Provide the (X, Y) coordinate of the cell's center where the given text is located.  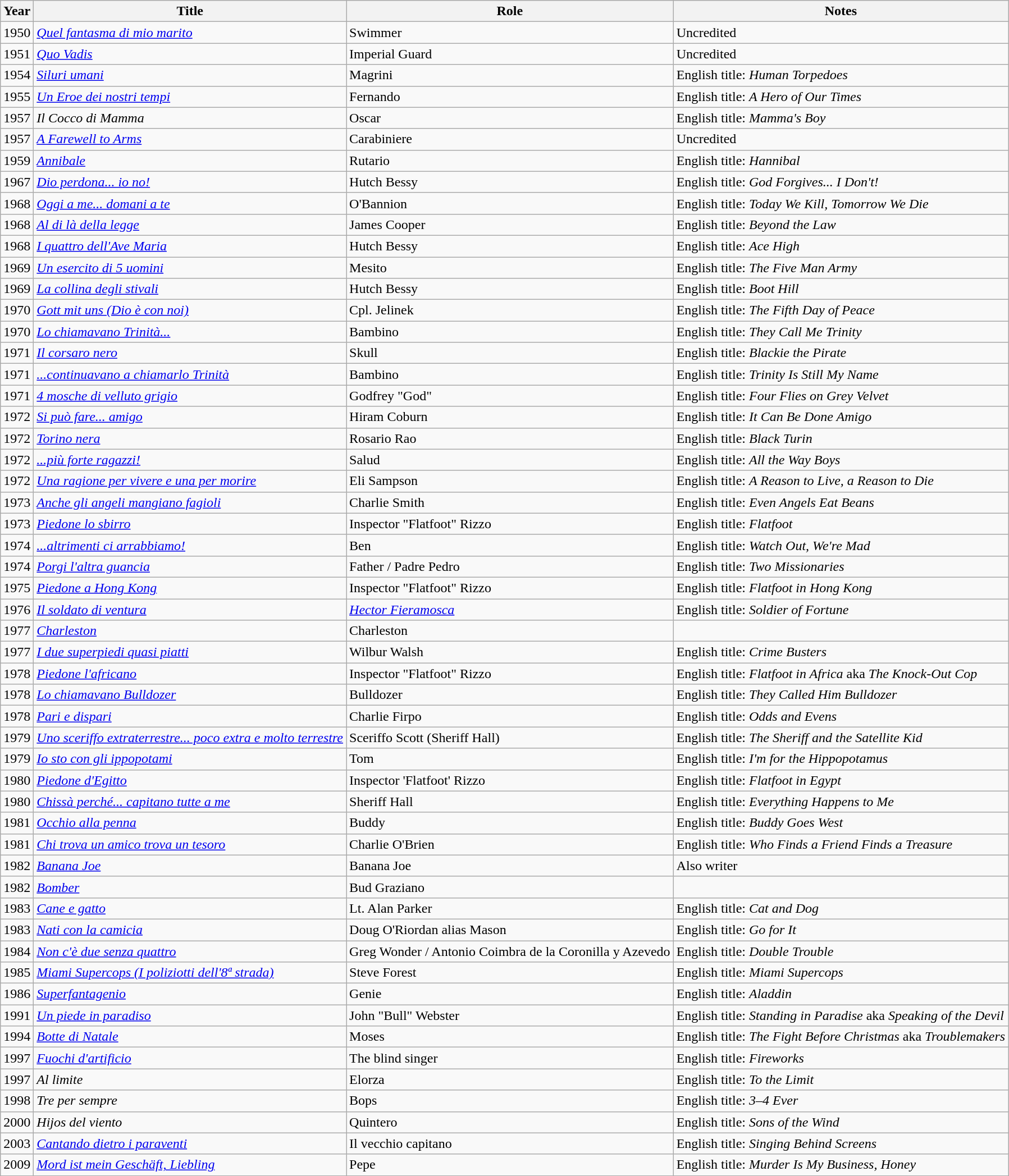
2000 (17, 1122)
Father / Padre Pedro (510, 566)
Carabiniere (510, 139)
James Cooper (510, 225)
...più forte ragazzi! (190, 460)
Oggi a me... domani a te (190, 203)
English title: Sons of the Wind (841, 1122)
1950 (17, 33)
Sceriffo Scott (Sheriff Hall) (510, 738)
Chi trova un amico trova un tesoro (190, 844)
English title: Black Turin (841, 438)
Skull (510, 353)
English title: Soldier of Fortune (841, 609)
Ben (510, 545)
Il corsaro nero (190, 353)
English title: A Reason to Live, a Reason to Die (841, 481)
Piedone d'Egitto (190, 780)
Al di là della legge (190, 225)
Piedone l'africano (190, 674)
1998 (17, 1101)
Rosario Rao (510, 438)
English title: Cat and Dog (841, 908)
Moses (510, 1037)
English title: Watch Out, We're Mad (841, 545)
Bops (510, 1101)
Torino nera (190, 438)
Hector Fieramosca (510, 609)
A Farewell to Arms (190, 139)
English title: Miami Supercops (841, 973)
Sheriff Hall (510, 802)
Miami Supercops (I poliziotti dell'8ª strada) (190, 973)
...continuavano a chiamarlo Trinità (190, 374)
Oscar (510, 118)
Inspector 'Flatfoot' Rizzo (510, 780)
Hiram Coburn (510, 417)
Cpl. Jelinek (510, 310)
English title: Four Flies on Grey Velvet (841, 396)
English title: The Five Man Army (841, 268)
Elorza (510, 1079)
English title: Trinity Is Still My Name (841, 374)
Si può fare... amigo (190, 417)
I due superpiedi quasi piatti (190, 652)
I quattro dell'Ave Maria (190, 246)
English title: Beyond the Law (841, 225)
English title: Flatfoot in Hong Kong (841, 588)
Un piede in paradiso (190, 1015)
Bulldozer (510, 695)
Chissà perché... capitano tutte a me (190, 802)
1976 (17, 609)
Superfantagenio (190, 994)
English title: They Called Him Bulldozer (841, 695)
Hijos del viento (190, 1122)
English title: Boot Hill (841, 289)
Tom (510, 759)
English title: The Fifth Day of Peace (841, 310)
English title: Murder Is My Business, Honey (841, 1165)
Charlie Smith (510, 502)
La collina degli stivali (190, 289)
English title: Who Finds a Friend Finds a Treasure (841, 844)
English title: The Sheriff and the Satellite Kid (841, 738)
2009 (17, 1165)
English title: The Fight Before Christmas aka Troublemakers (841, 1037)
Io sto con gli ippopotami (190, 759)
Genie (510, 994)
Wilbur Walsh (510, 652)
Role (510, 11)
English title: Crime Busters (841, 652)
Year (17, 11)
Anche gli angeli mangiano fagioli (190, 502)
Swimmer (510, 33)
Il soldato di ventura (190, 609)
Bomber (190, 887)
1991 (17, 1015)
1951 (17, 54)
Al limite (190, 1079)
English title: Flatfoot in Africa aka The Knock-Out Cop (841, 674)
Non c'è due senza quattro (190, 951)
Doug O'Riordan alias Mason (510, 930)
Dio perdona... io no! (190, 182)
1984 (17, 951)
Bud Graziano (510, 887)
Charlie Firpo (510, 716)
English title: Mamma's Boy (841, 118)
English title: Today We Kill, Tomorrow We Die (841, 203)
Porgi l'altra guancia (190, 566)
Cane e gatto (190, 908)
English title: Go for It (841, 930)
Magrini (510, 75)
...altrimenti ci arrabbiamo! (190, 545)
English title: Buddy Goes West (841, 823)
Annibale (190, 161)
Il vecchio capitano (510, 1143)
Fernando (510, 97)
English title: Even Angels Eat Beans (841, 502)
Botte di Natale (190, 1037)
1959 (17, 161)
English title: Hannibal (841, 161)
Title (190, 11)
4 mosche di velluto grigio (190, 396)
1985 (17, 973)
Lo chiamavano Bulldozer (190, 695)
Pari e dispari (190, 716)
2003 (17, 1143)
Fuochi d'artificio (190, 1058)
English title: It Can Be Done Amigo (841, 417)
Il Cocco di Mamma (190, 118)
Also writer (841, 866)
Buddy (510, 823)
Tre per sempre (190, 1101)
English title: Human Torpedoes (841, 75)
1986 (17, 994)
Siluri umani (190, 75)
Una ragione per vivere e una per morire (190, 481)
Uno sceriffo extraterrestre... poco extra e molto terrestre (190, 738)
Un Eroe dei nostri tempi (190, 97)
English title: 3–4 Ever (841, 1101)
Gott mit uns (Dio è con noi) (190, 310)
English title: All the Way Boys (841, 460)
Pepe (510, 1165)
English title: Ace High (841, 246)
English title: Fireworks (841, 1058)
Quo Vadis (190, 54)
English title: Flatfoot (841, 524)
English title: Double Trouble (841, 951)
Godfrey "God" (510, 396)
English title: God Forgives... I Don't! (841, 182)
Mord ist mein Geschäft, Liebling (190, 1165)
Lo chiamavano Trinità... (190, 332)
English title: They Call Me Trinity (841, 332)
The blind singer (510, 1058)
English title: Odds and Evens (841, 716)
English title: Singing Behind Screens (841, 1143)
English title: To the Limit (841, 1079)
Mesito (510, 268)
1967 (17, 182)
O'Bannion (510, 203)
Lt. Alan Parker (510, 908)
John "Bull" Webster (510, 1015)
Quintero (510, 1122)
1954 (17, 75)
English title: Blackie the Pirate (841, 353)
Rutario (510, 161)
Salud (510, 460)
Quel fantasma di mio marito (190, 33)
English title: Flatfoot in Egypt (841, 780)
Greg Wonder / Antonio Coimbra de la Coronilla y Azevedo (510, 951)
Piedone a Hong Kong (190, 588)
Nati con la camicia (190, 930)
English title: Two Missionaries (841, 566)
Steve Forest (510, 973)
Un esercito di 5 uomini (190, 268)
English title: Standing in Paradise aka Speaking of the Devil (841, 1015)
Piedone lo sbirro (190, 524)
Eli Sampson (510, 481)
Imperial Guard (510, 54)
1975 (17, 588)
English title: Everything Happens to Me (841, 802)
English title: Aladdin (841, 994)
1994 (17, 1037)
Charlie O'Brien (510, 844)
Cantando dietro i paraventi (190, 1143)
1955 (17, 97)
Occhio alla penna (190, 823)
English title: I'm for the Hippopotamus (841, 759)
English title: A Hero of Our Times (841, 97)
Notes (841, 11)
